Return the [X, Y] coordinate for the center point of the cell that contains the specified text.  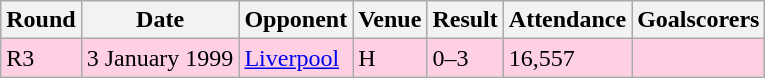
0–3 [465, 58]
R3 [41, 58]
Goalscorers [698, 20]
Date [160, 20]
Venue [390, 20]
Opponent [296, 20]
3 January 1999 [160, 58]
Liverpool [296, 58]
H [390, 58]
Result [465, 20]
16,557 [567, 58]
Round [41, 20]
Attendance [567, 20]
